Provide the (X, Y) coordinate of the cell's center where the given text is located.  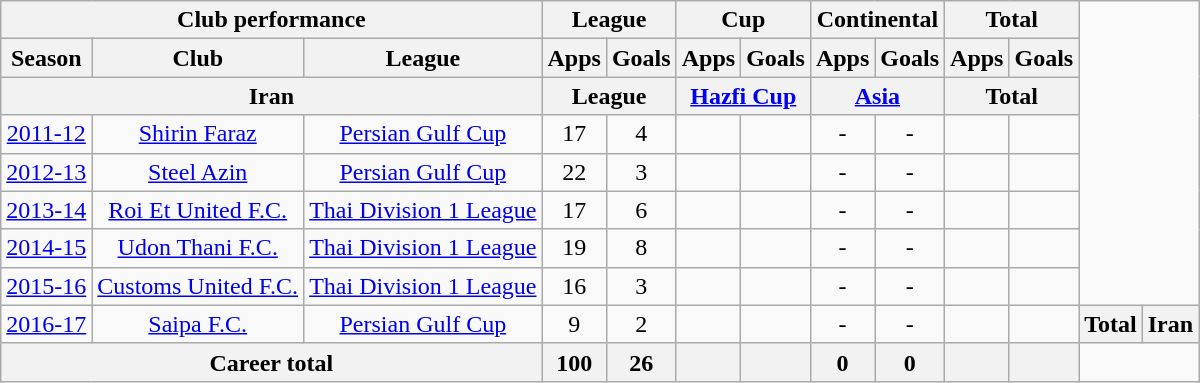
2012-13 (46, 172)
Saipa F.C. (198, 324)
2013-14 (46, 210)
8 (641, 248)
Udon Thani F.C. (198, 248)
Customs United F.C. (198, 286)
9 (574, 324)
Club performance (272, 20)
Season (46, 58)
19 (574, 248)
100 (574, 362)
2011-12 (46, 134)
Cup (743, 20)
2016-17 (46, 324)
2 (641, 324)
22 (574, 172)
4 (641, 134)
Roi Et United F.C. (198, 210)
2015-16 (46, 286)
Career total (272, 362)
2014-15 (46, 248)
Steel Azin (198, 172)
6 (641, 210)
Shirin Faraz (198, 134)
Continental (877, 20)
26 (641, 362)
Asia (877, 96)
16 (574, 286)
Club (198, 58)
Hazfi Cup (743, 96)
